Determine the [x, y] coordinate at the center of the cell enclosing the given text.  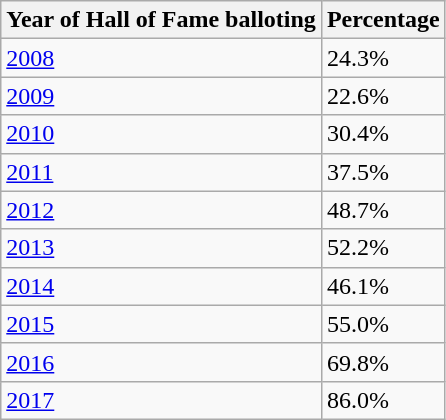
2008 [162, 58]
2012 [162, 210]
2009 [162, 96]
37.5% [383, 172]
Percentage [383, 20]
2014 [162, 286]
69.8% [383, 362]
2015 [162, 324]
24.3% [383, 58]
2013 [162, 248]
2010 [162, 134]
55.0% [383, 324]
Year of Hall of Fame balloting [162, 20]
22.6% [383, 96]
30.4% [383, 134]
86.0% [383, 400]
46.1% [383, 286]
48.7% [383, 210]
2011 [162, 172]
2017 [162, 400]
2016 [162, 362]
52.2% [383, 248]
